Output the (x, y) coordinate of the center of the cell containing the given text.  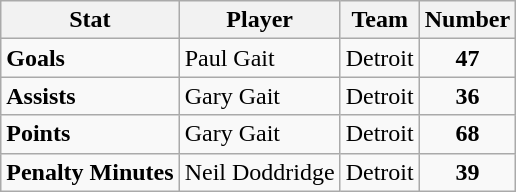
Paul Gait (260, 58)
Assists (90, 96)
Points (90, 134)
47 (467, 58)
Team (380, 20)
Penalty Minutes (90, 172)
Player (260, 20)
Goals (90, 58)
Neil Doddridge (260, 172)
36 (467, 96)
68 (467, 134)
39 (467, 172)
Number (467, 20)
Stat (90, 20)
